Find where the given text appears and provide that cell's center as [x, y] coordinate. 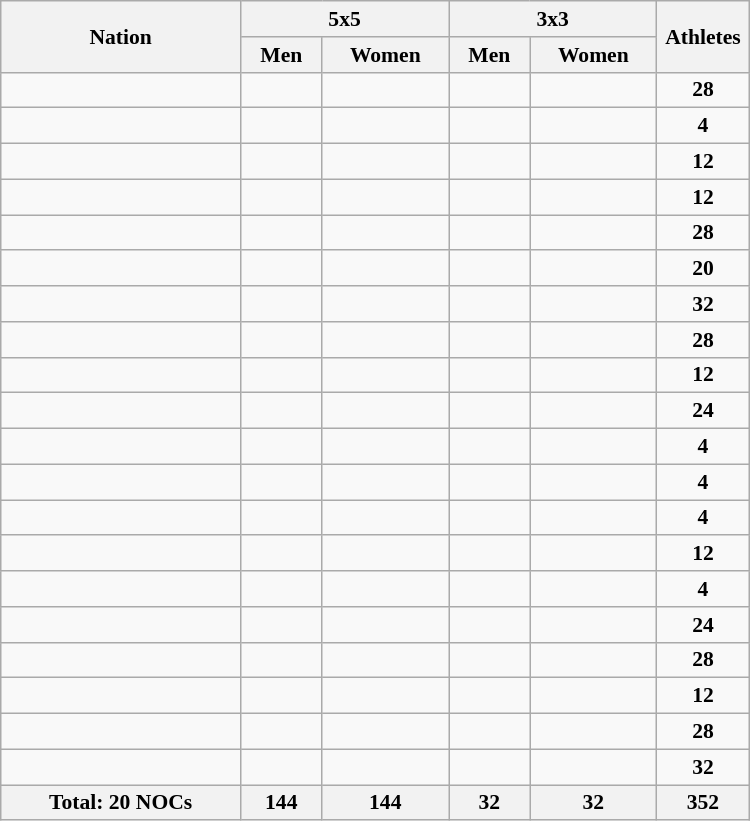
352 [704, 803]
5x5 [345, 19]
Nation [121, 36]
3x3 [553, 19]
Total: 20 NOCs [121, 803]
Athletes [704, 36]
20 [704, 269]
